Determine the [X, Y] coordinate at the center of the cell enclosing the given text.  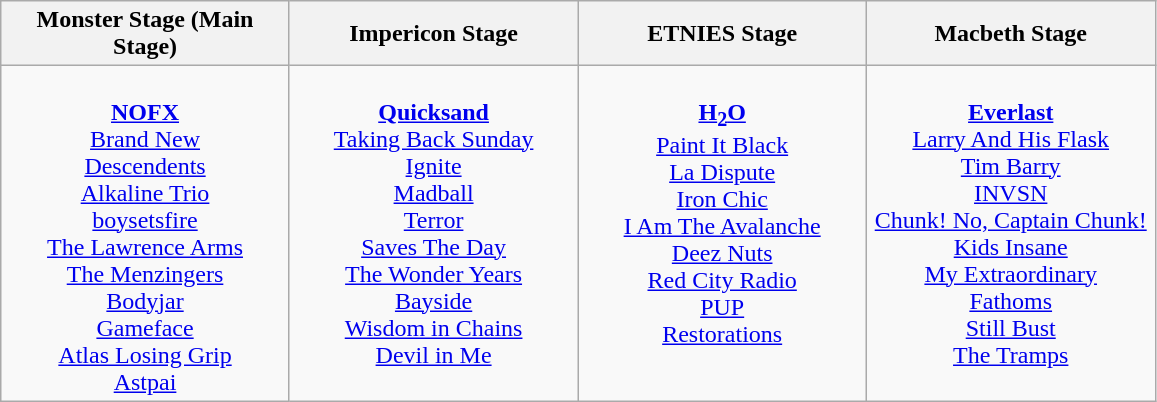
Everlast Larry And His Flask Tim Barry INVSN Chunk! No, Captain Chunk! Kids Insane My Extraordinary Fathoms Still Bust The Tramps [1010, 234]
Impericon Stage [434, 34]
H2O Paint It Black La Dispute Iron Chic I Am The Avalanche Deez Nuts Red City Radio PUP Restorations [722, 234]
Monster Stage (Main Stage) [146, 34]
ETNIES Stage [722, 34]
Macbeth Stage [1010, 34]
NOFX Brand New Descendents Alkaline Trio boysetsfire The Lawrence Arms The Menzingers Bodyjar Gameface Atlas Losing Grip Astpai [146, 234]
Quicksand Taking Back Sunday Ignite Madball Terror Saves The Day The Wonder Years Bayside Wisdom in Chains Devil in Me [434, 234]
